Search for the cell housing the specified text and yield its [X, Y] center coordinate. 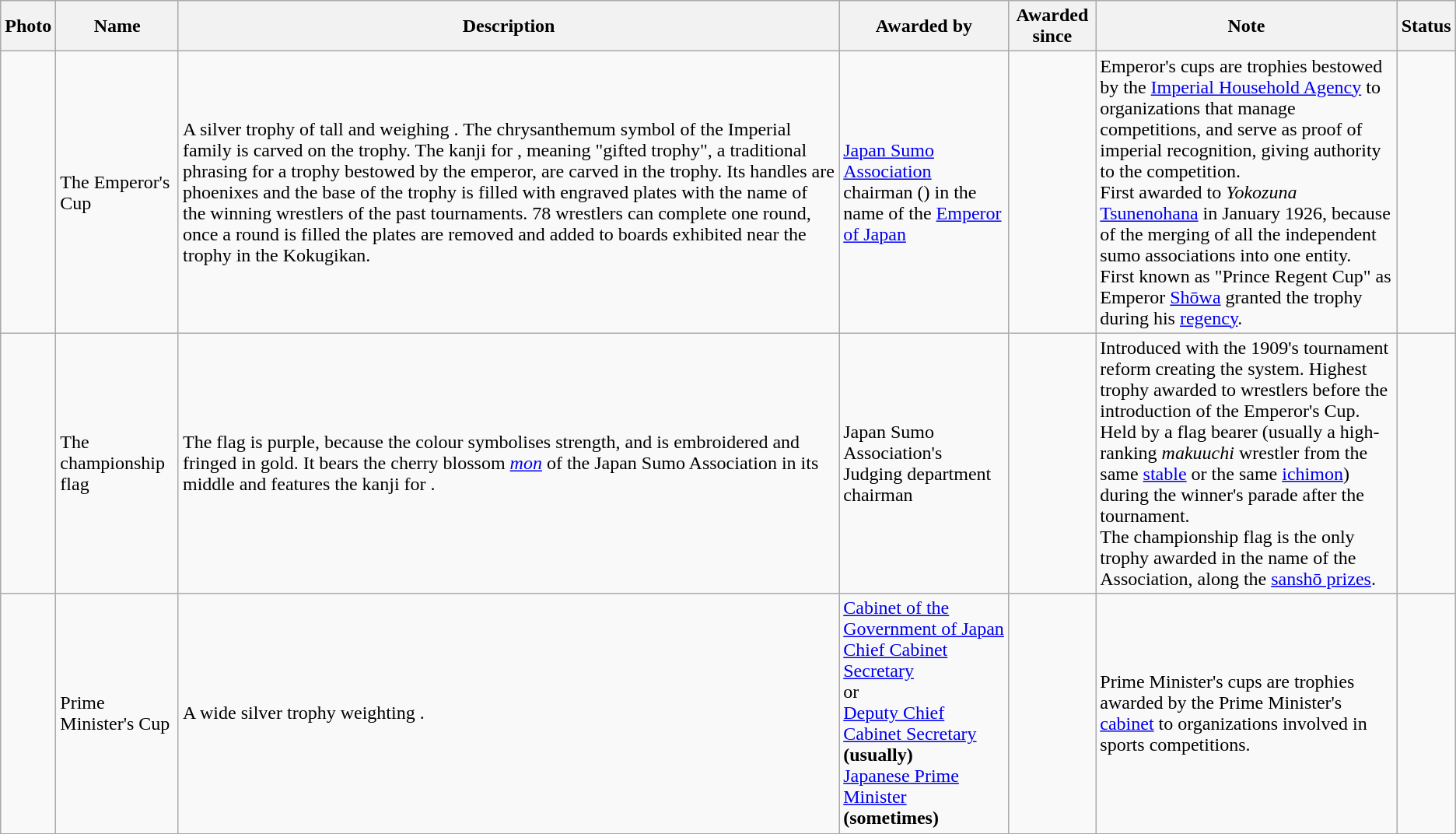
Cabinet of the Government of JapanChief Cabinet SecretaryorDeputy Chief Cabinet Secretary(usually)Japanese Prime Minister(sometimes) [924, 713]
Prime Minister's Cup [117, 713]
Prime Minister's cups are trophies awarded by the Prime Minister's cabinet to organizations involved in sports competitions. [1246, 713]
A wide silver trophy weighting . [509, 713]
Photo [28, 26]
Awarded by [924, 26]
Awarded since [1052, 26]
Japan Sumo Association's Judging department chairman [924, 464]
Description [509, 26]
The Emperor's Cup [117, 192]
Status [1426, 26]
Name [117, 26]
Note [1246, 26]
Japan Sumo Association chairman () in the name of the Emperor of Japan [924, 192]
The championship flag [117, 464]
